From the cell containing the given text, extract its center point as [X, Y] coordinate. 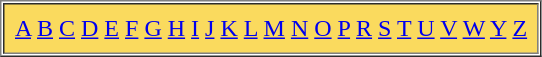
A B C D E F G H I J K L M N O P R S T U V W Y Z [271, 28]
